For the text-containing cell, return its midpoint in [x, y] coordinate format. 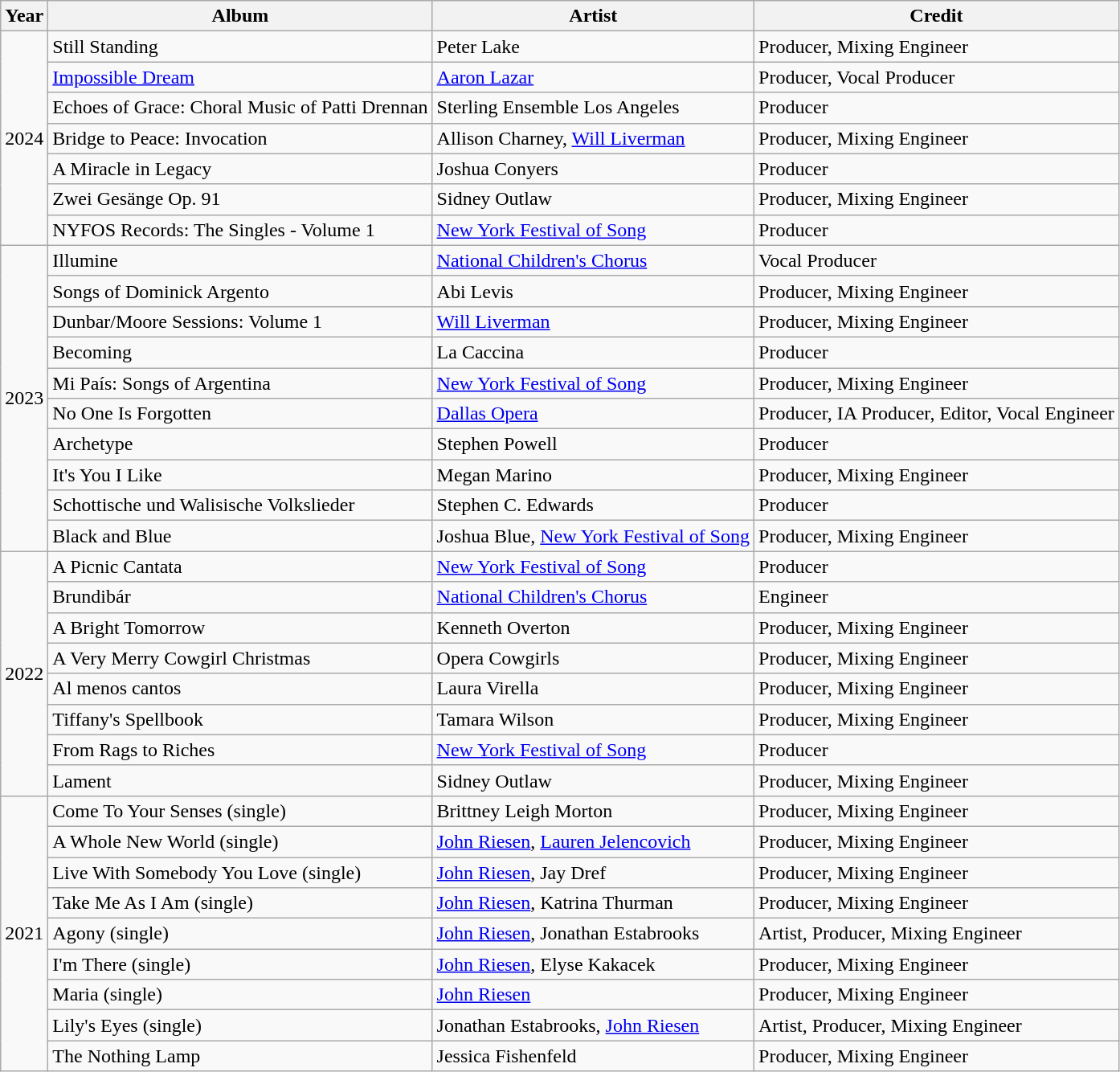
Agony (single) [240, 934]
A Very Merry Cowgirl Christmas [240, 658]
Becoming [240, 352]
I'm There (single) [240, 964]
Come To Your Senses (single) [240, 811]
John Riesen, Jonathan Estabrooks [593, 934]
It's You I Like [240, 475]
John Riesen, Lauren Jelencovich [593, 841]
Peter Lake [593, 47]
Impossible Dream [240, 77]
Credit [937, 16]
No One Is Forgotten [240, 414]
Joshua Conyers [593, 169]
2022 [24, 673]
Will Liverman [593, 321]
Zwei Gesänge Op. 91 [240, 199]
Producer, IA Producer, Editor, Vocal Engineer [937, 414]
Opera Cowgirls [593, 658]
A Miracle in Legacy [240, 169]
From Rags to Riches [240, 750]
Brundibár [240, 597]
Lily's Eyes (single) [240, 1025]
Sterling Ensemble Los Angeles [593, 108]
Aaron Lazar [593, 77]
Stephen C. Edwards [593, 505]
2024 [24, 138]
Black and Blue [240, 536]
Mi País: Songs of Argentina [240, 383]
Engineer [937, 597]
A Bright Tomorrow [240, 628]
John Riesen, Katrina Thurman [593, 903]
A Whole New World (single) [240, 841]
Tiffany's Spellbook [240, 719]
Bridge to Peace: Invocation [240, 138]
Live With Somebody You Love (single) [240, 872]
John Riesen, Elyse Kakacek [593, 964]
Artist [593, 16]
Megan Marino [593, 475]
2023 [24, 399]
Illumine [240, 260]
Dunbar/Moore Sessions: Volume 1 [240, 321]
Producer, Vocal Producer [937, 77]
Tamara Wilson [593, 719]
Echoes of Grace: Choral Music of Patti Drennan [240, 108]
Vocal Producer [937, 260]
Maria (single) [240, 995]
La Caccina [593, 352]
Al menos cantos [240, 689]
Jessica Fishenfeld [593, 1056]
Take Me As I Am (single) [240, 903]
Allison Charney, Will Liverman [593, 138]
Songs of Dominick Argento [240, 291]
Year [24, 16]
Dallas Opera [593, 414]
Lament [240, 780]
Archetype [240, 444]
Kenneth Overton [593, 628]
Album [240, 16]
Brittney Leigh Morton [593, 811]
Still Standing [240, 47]
Jonathan Estabrooks, John Riesen [593, 1025]
Abi Levis [593, 291]
Stephen Powell [593, 444]
NYFOS Records: The Singles - Volume 1 [240, 230]
Laura Virella [593, 689]
The Nothing Lamp [240, 1056]
A Picnic Cantata [240, 567]
John Riesen, Jay Dref [593, 872]
John Riesen [593, 995]
2021 [24, 934]
Joshua Blue, New York Festival of Song [593, 536]
Schottische und Walisische Volkslieder [240, 505]
